Identify which cell holds the provided text, then report its [x, y] central coordinate. 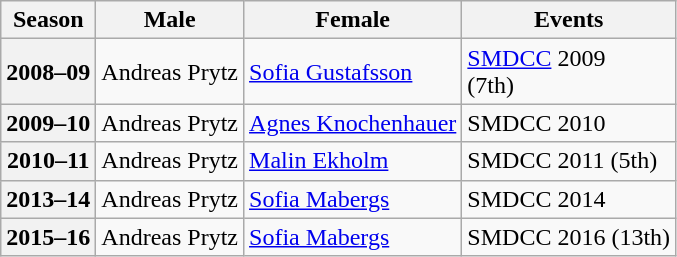
SMDCC 2011 (5th) [569, 161]
Agnes Knochenhauer [353, 123]
SMDCC 2014 [569, 199]
Sofia Gustafsson [353, 72]
2013–14 [48, 199]
Season [48, 20]
2015–16 [48, 237]
Male [170, 20]
Events [569, 20]
2009–10 [48, 123]
SMDCC 2016 (13th) [569, 237]
2008–09 [48, 72]
Female [353, 20]
2010–11 [48, 161]
SMDCC 2009 (7th) [569, 72]
SMDCC 2010 [569, 123]
Malin Ekholm [353, 161]
